From the cell containing the given text, extract its center point as [x, y] coordinate. 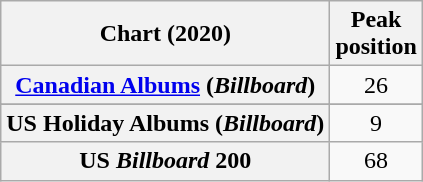
US Holiday Albums (Billboard) [166, 123]
Peakposition [376, 34]
Canadian Albums (Billboard) [166, 85]
Chart (2020) [166, 34]
US Billboard 200 [166, 161]
26 [376, 85]
68 [376, 161]
9 [376, 123]
